Capture the cell that displays the provided text and extract its (X, Y) central coordinate. 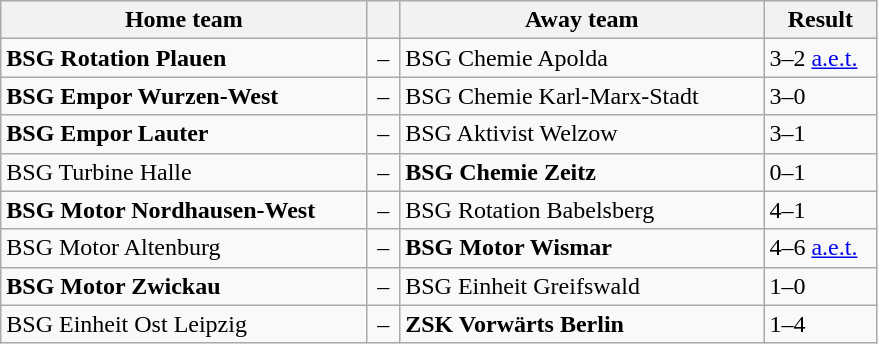
BSG Motor Wismar (582, 248)
3–0 (820, 96)
3–2 a.e.t. (820, 58)
4–6 a.e.t. (820, 248)
BSG Chemie Karl-Marx-Stadt (582, 96)
BSG Turbine Halle (184, 172)
BSG Aktivist Welzow (582, 134)
BSG Rotation Plauen (184, 58)
BSG Empor Wurzen-West (184, 96)
BSG Motor Nordhausen-West (184, 210)
BSG Chemie Zeitz (582, 172)
BSG Empor Lauter (184, 134)
BSG Motor Zwickau (184, 286)
BSG Chemie Apolda (582, 58)
Home team (184, 20)
Away team (582, 20)
BSG Rotation Babelsberg (582, 210)
1–4 (820, 324)
BSG Einheit Ost Leipzig (184, 324)
0–1 (820, 172)
ZSK Vorwärts Berlin (582, 324)
Result (820, 20)
BSG Einheit Greifswald (582, 286)
3–1 (820, 134)
BSG Motor Altenburg (184, 248)
1–0 (820, 286)
4–1 (820, 210)
